Search for the cell housing the specified text and yield its (x, y) center coordinate. 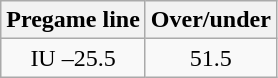
Pregame line (74, 20)
IU –25.5 (74, 58)
Over/under (210, 20)
51.5 (210, 58)
